Search for the cell housing the specified text and yield its (x, y) center coordinate. 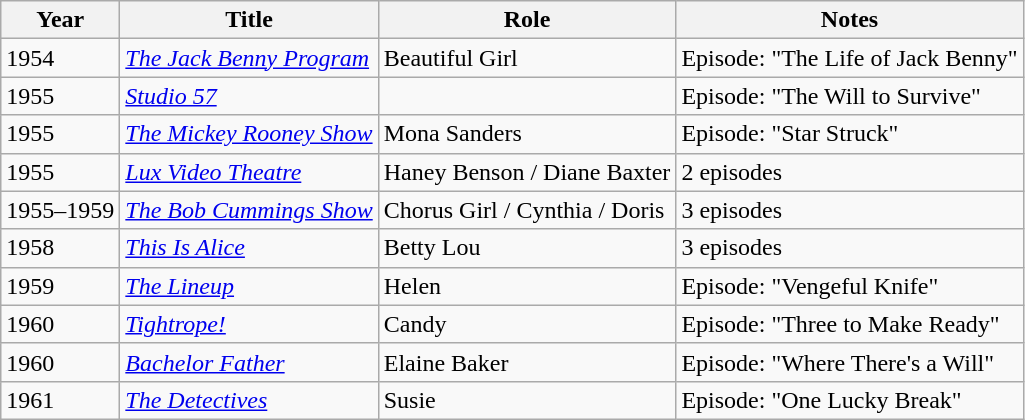
Mona Sanders (527, 134)
2 episodes (850, 172)
Studio 57 (249, 96)
Episode: "The Will to Survive" (850, 96)
Lux Video Theatre (249, 172)
Susie (527, 400)
The Jack Benny Program (249, 58)
The Detectives (249, 400)
The Bob Cummings Show (249, 210)
1954 (60, 58)
Episode: "Three to Make Ready" (850, 324)
Episode: "The Life of Jack Benny" (850, 58)
Tightrope! (249, 324)
Chorus Girl / Cynthia / Doris (527, 210)
1955–1959 (60, 210)
Haney Benson / Diane Baxter (527, 172)
Notes (850, 20)
Helen (527, 286)
1959 (60, 286)
The Lineup (249, 286)
Role (527, 20)
Betty Lou (527, 248)
Elaine Baker (527, 362)
Episode: "Where There's a Will" (850, 362)
Title (249, 20)
Episode: "Star Struck" (850, 134)
1958 (60, 248)
1961 (60, 400)
Beautiful Girl (527, 58)
Bachelor Father (249, 362)
Episode: "One Lucky Break" (850, 400)
Year (60, 20)
This Is Alice (249, 248)
The Mickey Rooney Show (249, 134)
Candy (527, 324)
Episode: "Vengeful Knife" (850, 286)
